Pinpoint the cell where the given text exists, returning its (X, Y) midpoint coordinate. 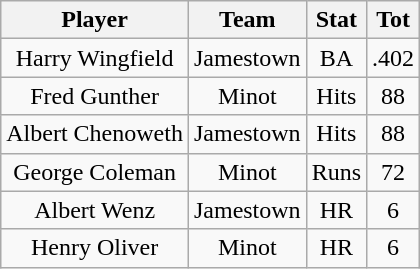
.402 (394, 58)
Tot (394, 20)
Harry Wingfield (95, 58)
Fred Gunther (95, 96)
72 (394, 172)
Stat (336, 20)
Albert Wenz (95, 210)
Henry Oliver (95, 248)
BA (336, 58)
Runs (336, 172)
Albert Chenoweth (95, 134)
Team (247, 20)
George Coleman (95, 172)
Player (95, 20)
